Identify which cell holds the provided text, then report its [X, Y] central coordinate. 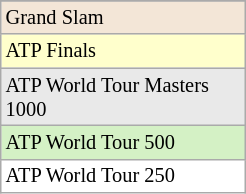
ATP World Tour 250 [124, 176]
ATP Finals [124, 51]
Grand Slam [124, 17]
ATP World Tour Masters 1000 [124, 97]
ATP World Tour 500 [124, 142]
